Find where the given text appears and provide that cell's center as (x, y) coordinate. 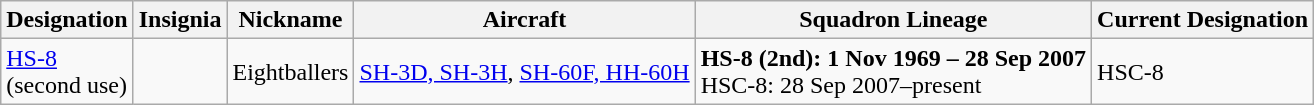
HS-8(second use) (67, 72)
Insignia (180, 20)
Squadron Lineage (893, 20)
HSC-8 (1203, 72)
Current Designation (1203, 20)
Eightballers (290, 72)
HS-8 (2nd): 1 Nov 1969 – 28 Sep 2007HSC-8: 28 Sep 2007–present (893, 72)
Aircraft (524, 20)
Nickname (290, 20)
Designation (67, 20)
SH-3D, SH-3H, SH-60F, HH-60H (524, 72)
